Find where the given text appears and provide that cell's center as (X, Y) coordinate. 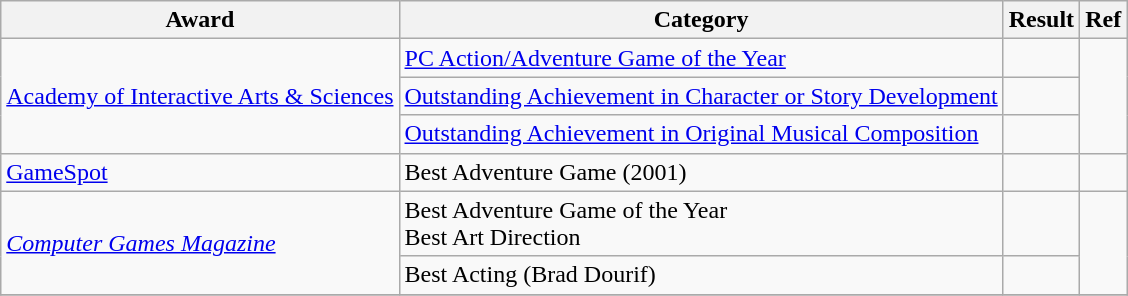
GameSpot (200, 172)
Outstanding Achievement in Character or Story Development (701, 96)
Academy of Interactive Arts & Sciences (200, 96)
Best Acting (Brad Dourif) (701, 275)
Computer Games Magazine (200, 242)
Best Adventure Game (2001) (701, 172)
Best Adventure Game of the YearBest Art Direction (701, 224)
PC Action/Adventure Game of the Year (701, 58)
Award (200, 20)
Ref (1104, 20)
Outstanding Achievement in Original Musical Composition (701, 134)
Category (701, 20)
Result (1041, 20)
